Return [x, y] of the center of cell containing provided text 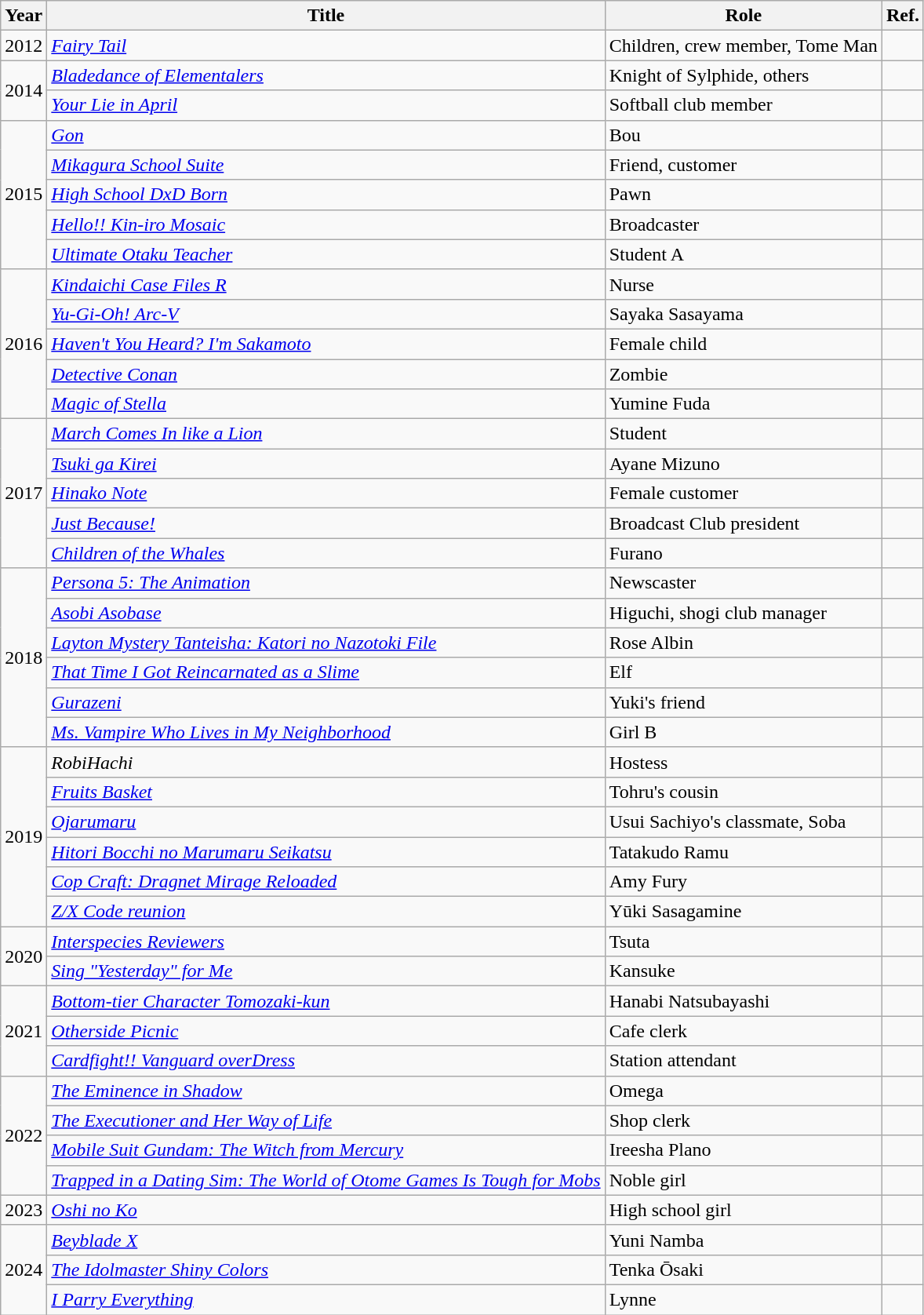
Tohru's cousin [744, 792]
Higuchi, shogi club manager [744, 613]
Haven't You Heard? I'm Sakamoto [326, 344]
2014 [24, 90]
2024 [24, 1269]
Nurse [744, 284]
The Idolmaster Shiny Colors [326, 1269]
Role [744, 16]
Sing "Yesterday" for Me [326, 971]
Persona 5: The Animation [326, 583]
Trapped in a Dating Sim: The World of Otome Games Is Tough for Mobs [326, 1180]
Detective Conan [326, 374]
Noble girl [744, 1180]
Ojarumaru [326, 821]
Station attendant [744, 1061]
Oshi no Ko [326, 1210]
Shop clerk [744, 1120]
Kansuke [744, 971]
Magic of Stella [326, 404]
Fairy Tail [326, 46]
Gon [326, 135]
Friend, customer [744, 165]
Otherside Picnic [326, 1031]
Lynne [744, 1299]
Title [326, 16]
Elf [744, 672]
Cop Craft: Dragnet Mirage Reloaded [326, 882]
Hello!! Kin-iro Mosaic [326, 224]
Bottom-tier Character Tomozaki-kun [326, 1001]
2017 [24, 494]
Children of the Whales [326, 553]
Layton Mystery Tanteisha: Katori no Nazotoki File [326, 643]
Z/X Code reunion [326, 912]
Ref. [902, 16]
2015 [24, 195]
Female customer [744, 494]
That Time I Got Reincarnated as a Slime [326, 672]
Yuki's friend [744, 702]
Zombie [744, 374]
2022 [24, 1135]
Knight of Sylphide, others [744, 75]
Children, crew member, Tome Man [744, 46]
Newscaster [744, 583]
Omega [744, 1091]
High school girl [744, 1210]
Ireesha Plano [744, 1150]
Bladedance of Elementalers [326, 75]
Rose Albin [744, 643]
2020 [24, 956]
Sayaka Sasayama [744, 314]
2019 [24, 836]
Just Because! [326, 523]
Fruits Basket [326, 792]
I Parry Everything [326, 1299]
2021 [24, 1031]
Asobi Asobase [326, 613]
Yu-Gi-Oh! Arc-V [326, 314]
Bou [744, 135]
The Eminence in Shadow [326, 1091]
Mikagura School Suite [326, 165]
Tenka Ōsaki [744, 1269]
2023 [24, 1210]
March Comes In like a Lion [326, 434]
Hanabi Natsubayashi [744, 1001]
Cafe clerk [744, 1031]
The Executioner and Her Way of Life [326, 1120]
Usui Sachiyo's classmate, Soba [744, 821]
Female child [744, 344]
2016 [24, 344]
Kindaichi Case Files R [326, 284]
Your Lie in April [326, 105]
Yūki Sasagamine [744, 912]
Gurazeni [326, 702]
Hitori Bocchi no Marumaru Seikatsu [326, 851]
Student A [744, 254]
Amy Fury [744, 882]
2012 [24, 46]
Year [24, 16]
Tsuta [744, 942]
Beyblade X [326, 1240]
Girl B [744, 732]
Softball club member [744, 105]
Yuni Namba [744, 1240]
Ayane Mizuno [744, 464]
Ultimate Otaku Teacher [326, 254]
Broadcast Club president [744, 523]
Hinako Note [326, 494]
Furano [744, 553]
RobiHachi [326, 762]
Tsuki ga Kirei [326, 464]
Broadcaster [744, 224]
2018 [24, 657]
Tatakudo Ramu [744, 851]
Cardfight!! Vanguard overDress [326, 1061]
High School DxD Born [326, 195]
Student [744, 434]
Ms. Vampire Who Lives in My Neighborhood [326, 732]
Mobile Suit Gundam: The Witch from Mercury [326, 1150]
Pawn [744, 195]
Interspecies Reviewers [326, 942]
Yumine Fuda [744, 404]
Hostess [744, 762]
